Locate the cell with the specified text and output its (X, Y) center coordinate. 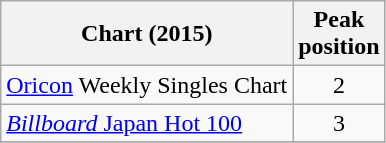
3 (339, 123)
Chart (2015) (147, 34)
Peakposition (339, 34)
2 (339, 85)
Billboard Japan Hot 100 (147, 123)
Oricon Weekly Singles Chart (147, 85)
